Detect which cell encompasses the target text, then output its [X, Y] center coordinate. 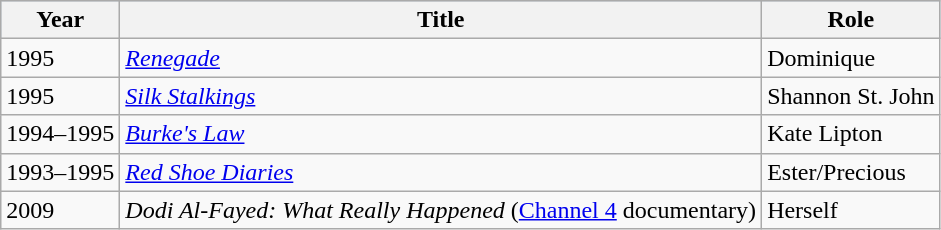
Year [60, 20]
Herself [851, 210]
Silk Stalkings [441, 96]
Red Shoe Diaries [441, 172]
1994–1995 [60, 134]
Dodi Al-Fayed: What Really Happened (Channel 4 documentary) [441, 210]
1993–1995 [60, 172]
Burke's Law [441, 134]
Title [441, 20]
Renegade [441, 58]
Dominique [851, 58]
Kate Lipton [851, 134]
Ester/Precious [851, 172]
2009 [60, 210]
Shannon St. John [851, 96]
Role [851, 20]
